Output the (x, y) coordinate of the center of the cell containing the given text.  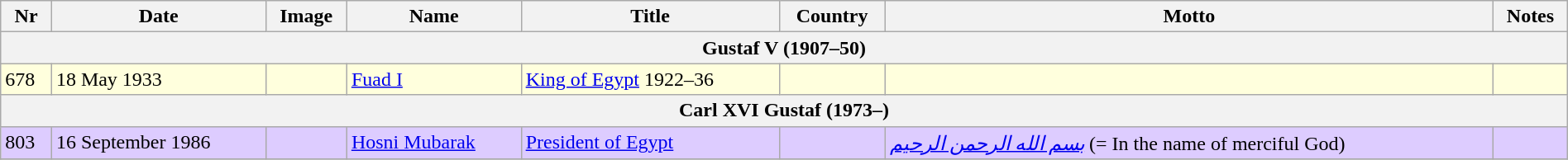
16 September 1986 (159, 143)
803 (26, 143)
678 (26, 79)
Notes (1531, 16)
Hosni Mubarak (433, 143)
Country (832, 16)
Title (650, 16)
Carl XVI Gustaf (1973–) (784, 111)
Fuad I (433, 79)
بسم الله الرحمن الرحيم (= In the name of merciful God) (1189, 143)
Nr (26, 16)
Name (433, 16)
Gustaf V (1907–50) (784, 48)
18 May 1933 (159, 79)
President of Egypt (650, 143)
King of Egypt 1922–36 (650, 79)
Image (306, 16)
Date (159, 16)
Motto (1189, 16)
